Extract the [x, y] coordinate from the center of the cell holding the provided text.  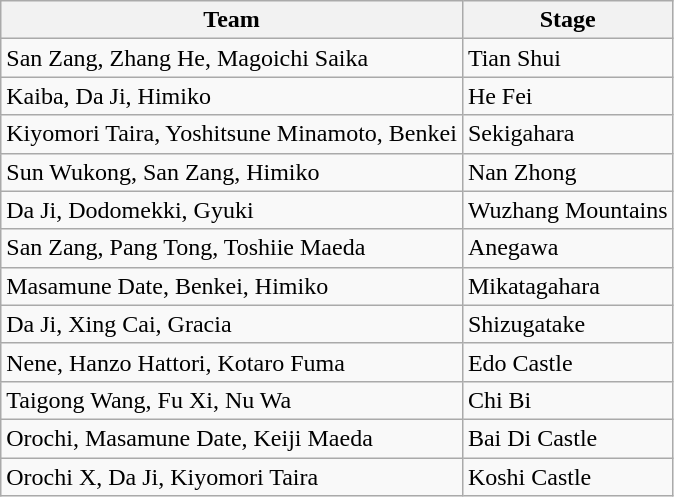
Anegawa [568, 248]
Stage [568, 20]
Shizugatake [568, 324]
Edo Castle [568, 362]
Taigong Wang, Fu Xi, Nu Wa [232, 400]
Orochi X, Da Ji, Kiyomori Taira [232, 477]
Tian Shui [568, 58]
Bai Di Castle [568, 438]
Sekigahara [568, 134]
He Fei [568, 96]
San Zang, Zhang He, Magoichi Saika [232, 58]
Chi Bi [568, 400]
Sun Wukong, San Zang, Himiko [232, 172]
Da Ji, Dodomekki, Gyuki [232, 210]
Kaiba, Da Ji, Himiko [232, 96]
Kiyomori Taira, Yoshitsune Minamoto, Benkei [232, 134]
Wuzhang Mountains [568, 210]
Orochi, Masamune Date, Keiji Maeda [232, 438]
Nan Zhong [568, 172]
Mikatagahara [568, 286]
Masamune Date, Benkei, Himiko [232, 286]
Koshi Castle [568, 477]
San Zang, Pang Tong, Toshiie Maeda [232, 248]
Team [232, 20]
Da Ji, Xing Cai, Gracia [232, 324]
Nene, Hanzo Hattori, Kotaro Fuma [232, 362]
